Search for the cell housing the specified text and yield its [x, y] center coordinate. 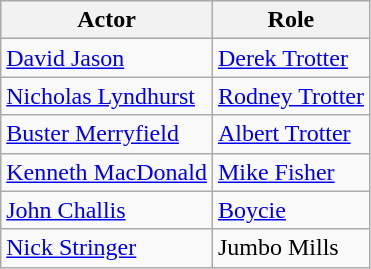
David Jason [107, 58]
Rodney Trotter [290, 96]
Boycie [290, 210]
Role [290, 20]
Nick Stringer [107, 248]
Albert Trotter [290, 134]
Buster Merryfield [107, 134]
Mike Fisher [290, 172]
John Challis [107, 210]
Derek Trotter [290, 58]
Jumbo Mills [290, 248]
Actor [107, 20]
Nicholas Lyndhurst [107, 96]
Kenneth MacDonald [107, 172]
